Capture the cell that displays the provided text and extract its [x, y] central coordinate. 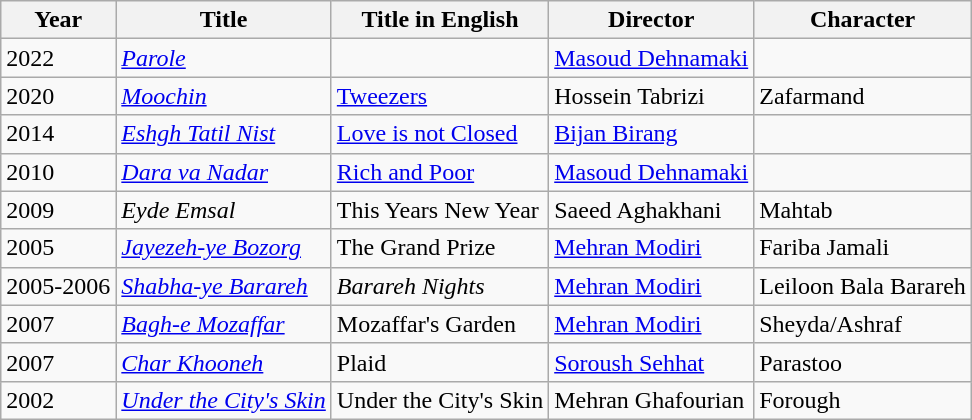
2002 [58, 400]
Eyde Emsal [224, 210]
Fariba Jamali [863, 248]
Parastoo [863, 362]
Barareh Nights [440, 286]
Mehran Ghafourian [652, 400]
2010 [58, 172]
Year [58, 20]
Dara va Nadar [224, 172]
Char Khooneh [224, 362]
2009 [58, 210]
Shabha-ye Barareh [224, 286]
Soroush Sehhat [652, 362]
Zafarmand [863, 96]
The Grand Prize [440, 248]
2005-2006 [58, 286]
Title in English [440, 20]
Mozaffar's Garden [440, 324]
2022 [58, 58]
Mahtab [863, 210]
Character [863, 20]
Sheyda/Ashraf [863, 324]
Jayezeh-ye Bozorg [224, 248]
Saeed Aghakhani [652, 210]
Tweezers [440, 96]
Moochin [224, 96]
2005 [58, 248]
Hossein Tabrizi [652, 96]
Leiloon Bala Barareh [863, 286]
This Years New Year [440, 210]
Forough [863, 400]
Plaid [440, 362]
Love is not Closed [440, 134]
2014 [58, 134]
Director [652, 20]
Bijan Birang [652, 134]
Rich and Poor [440, 172]
Title [224, 20]
2020 [58, 96]
Bagh-e Mozaffar [224, 324]
Parole [224, 58]
Eshgh Tatil Nist [224, 134]
